Scan for the cell matching the given text and deliver its [X, Y] coordinate at center. 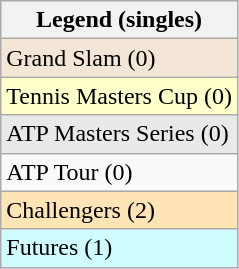
Tennis Masters Cup (0) [120, 96]
Legend (singles) [120, 20]
Grand Slam (0) [120, 58]
Challengers (2) [120, 210]
ATP Tour (0) [120, 172]
Futures (1) [120, 248]
ATP Masters Series (0) [120, 134]
